Pinpoint the cell where the given text exists, returning its (x, y) midpoint coordinate. 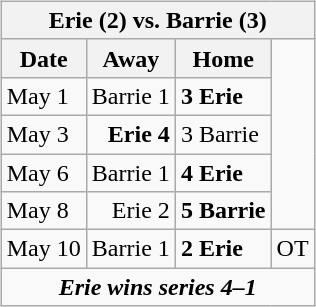
Erie 2 (130, 211)
Away (130, 58)
May 8 (44, 211)
Erie 4 (130, 134)
Date (44, 58)
OT (292, 249)
3 Erie (223, 96)
May 10 (44, 249)
Erie (2) vs. Barrie (3) (158, 20)
3 Barrie (223, 134)
2 Erie (223, 249)
5 Barrie (223, 211)
May 6 (44, 173)
4 Erie (223, 173)
May 3 (44, 134)
Erie wins series 4–1 (158, 287)
Home (223, 58)
May 1 (44, 96)
